Extract the [x, y] coordinate from the center of the cell holding the provided text.  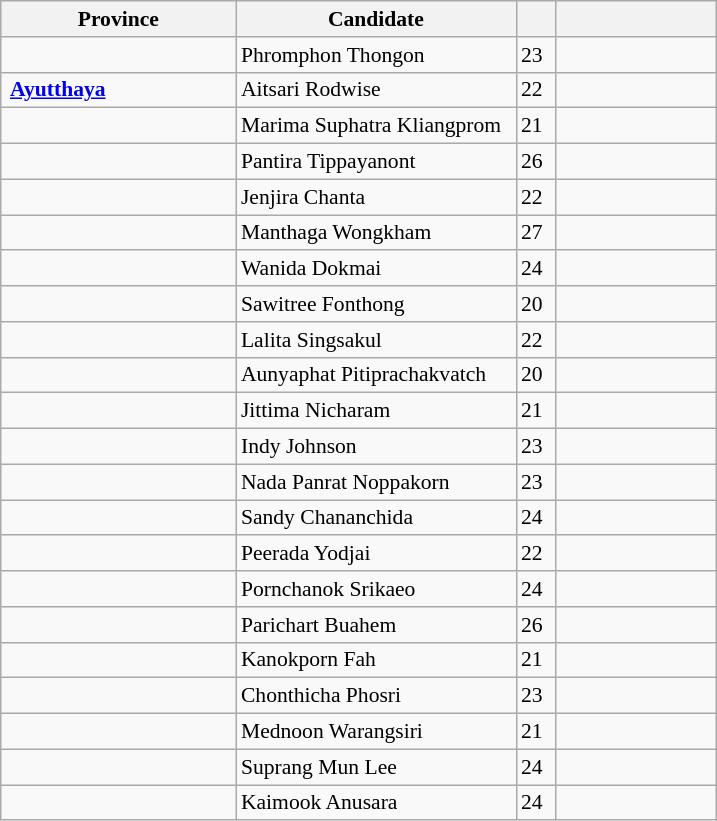
Wanida Dokmai [376, 269]
Jittima Nicharam [376, 411]
Aunyaphat Pitiprachakvatch [376, 375]
Jenjira Chanta [376, 197]
Sawitree Fonthong [376, 304]
Suprang Mun Lee [376, 767]
Phromphon Thongon [376, 55]
Marima Suphatra Kliangprom [376, 126]
Ayutthaya [118, 90]
Nada Panrat Noppakorn [376, 482]
Pantira Tippayanont [376, 162]
Sandy Chananchida [376, 518]
Chonthicha Phosri [376, 696]
Kaimook Anusara [376, 803]
Lalita Singsakul [376, 340]
Candidate [376, 19]
Manthaga Wongkham [376, 233]
Indy Johnson [376, 447]
Aitsari Rodwise [376, 90]
27 [536, 233]
Pornchanok Srikaeo [376, 589]
Kanokporn Fah [376, 660]
Parichart Buahem [376, 625]
Mednoon Warangsiri [376, 732]
Province [118, 19]
Peerada Yodjai [376, 554]
